Scan for the cell matching the given text and deliver its [X, Y] coordinate at center. 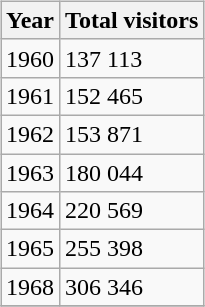
1964 [30, 211]
153 871 [132, 134]
220 569 [132, 211]
1968 [30, 287]
137 113 [132, 58]
180 044 [132, 173]
1962 [30, 134]
Year [30, 20]
152 465 [132, 96]
1963 [30, 173]
1960 [30, 58]
306 346 [132, 287]
1961 [30, 96]
Total visitors [132, 20]
1965 [30, 249]
255 398 [132, 249]
